Return [X, Y] of the center of cell containing provided text 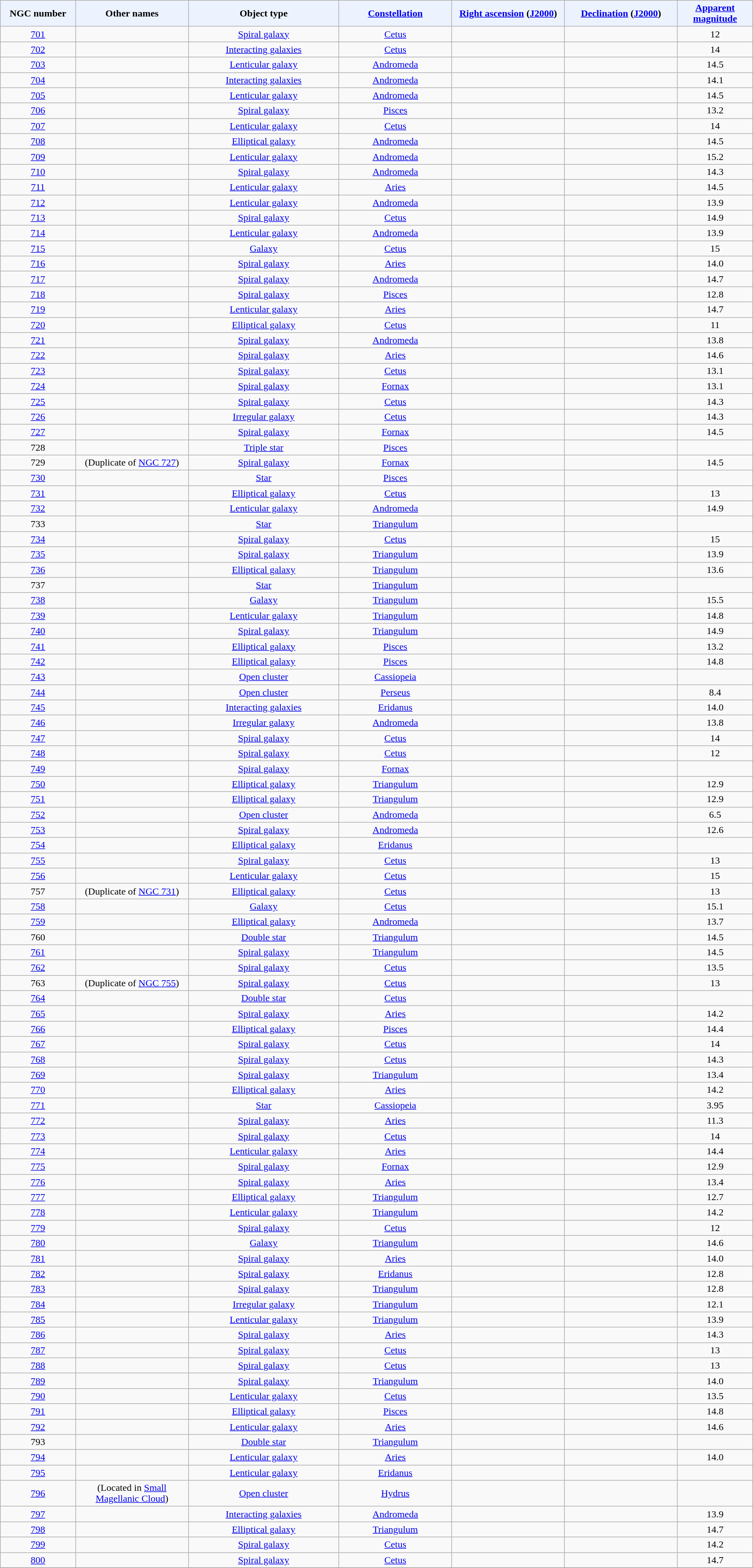
772 [38, 1121]
13.6 [715, 570]
769 [38, 1075]
Constellation [395, 14]
Declination (J2000) [621, 14]
781 [38, 1258]
756 [38, 876]
733 [38, 524]
783 [38, 1289]
14.1 [715, 80]
(Duplicate of NGC 731) [132, 891]
720 [38, 325]
789 [38, 1381]
770 [38, 1090]
767 [38, 1044]
713 [38, 218]
744 [38, 692]
741 [38, 646]
797 [38, 1514]
Other names [132, 14]
759 [38, 922]
702 [38, 49]
701 [38, 34]
745 [38, 708]
734 [38, 539]
788 [38, 1365]
777 [38, 1197]
723 [38, 371]
703 [38, 65]
725 [38, 401]
718 [38, 294]
731 [38, 493]
726 [38, 417]
790 [38, 1396]
748 [38, 753]
724 [38, 386]
Apparent magnitude [715, 14]
795 [38, 1473]
746 [38, 723]
785 [38, 1320]
760 [38, 937]
799 [38, 1545]
721 [38, 340]
736 [38, 570]
717 [38, 279]
775 [38, 1166]
761 [38, 952]
757 [38, 891]
749 [38, 769]
765 [38, 1014]
794 [38, 1457]
729 [38, 463]
739 [38, 616]
12.6 [715, 830]
710 [38, 172]
738 [38, 600]
12.7 [715, 1197]
Right ascension (J2000) [508, 14]
737 [38, 585]
(Duplicate of NGC 755) [132, 983]
755 [38, 860]
15.5 [715, 600]
Perseus [395, 692]
796 [38, 1493]
776 [38, 1182]
728 [38, 447]
778 [38, 1213]
8.4 [715, 692]
715 [38, 248]
798 [38, 1529]
15.2 [715, 156]
793 [38, 1442]
786 [38, 1335]
704 [38, 80]
Triple star [263, 447]
705 [38, 95]
709 [38, 156]
762 [38, 968]
753 [38, 830]
12.1 [715, 1304]
3.95 [715, 1105]
740 [38, 631]
15.1 [715, 906]
735 [38, 554]
800 [38, 1560]
766 [38, 1029]
730 [38, 478]
792 [38, 1427]
750 [38, 784]
787 [38, 1350]
722 [38, 355]
711 [38, 187]
(Duplicate of NGC 727) [132, 463]
707 [38, 126]
742 [38, 661]
11 [715, 325]
6.5 [715, 815]
743 [38, 677]
13.7 [715, 922]
763 [38, 983]
732 [38, 509]
782 [38, 1274]
779 [38, 1228]
784 [38, 1304]
771 [38, 1105]
712 [38, 202]
NGC number [38, 14]
(Located in Small Magellanic Cloud) [132, 1493]
Hydrus [395, 1493]
11.3 [715, 1121]
751 [38, 799]
764 [38, 998]
768 [38, 1059]
752 [38, 815]
708 [38, 141]
747 [38, 738]
774 [38, 1151]
719 [38, 310]
727 [38, 432]
Object type [263, 14]
791 [38, 1411]
714 [38, 233]
780 [38, 1243]
773 [38, 1136]
716 [38, 264]
758 [38, 906]
754 [38, 845]
706 [38, 111]
